Detect which cell encompasses the target text, then output its (X, Y) center coordinate. 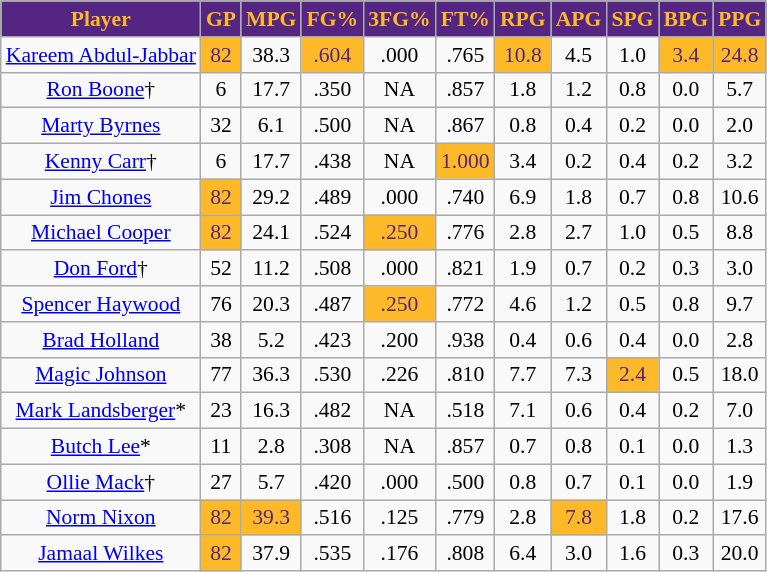
.740 (466, 197)
.604 (332, 55)
76 (221, 304)
3FG% (399, 19)
.530 (332, 375)
MPG (271, 19)
.420 (332, 482)
Spencer Haywood (101, 304)
.350 (332, 90)
7.1 (523, 411)
.938 (466, 340)
Marty Byrnes (101, 126)
2.7 (579, 233)
4.6 (523, 304)
27 (221, 482)
RPG (523, 19)
FG% (332, 19)
20.0 (740, 554)
.482 (332, 411)
.765 (466, 55)
.516 (332, 518)
38 (221, 340)
11.2 (271, 269)
18.0 (740, 375)
.200 (399, 340)
.821 (466, 269)
PPG (740, 19)
SPG (632, 19)
1.6 (632, 554)
.438 (332, 162)
3.2 (740, 162)
.308 (332, 447)
Player (101, 19)
APG (579, 19)
.125 (399, 518)
5.2 (271, 340)
29.2 (271, 197)
.779 (466, 518)
2.4 (632, 375)
.772 (466, 304)
24.1 (271, 233)
Kenny Carr† (101, 162)
1.000 (466, 162)
.487 (332, 304)
24.8 (740, 55)
FT% (466, 19)
BPG (686, 19)
.176 (399, 554)
.810 (466, 375)
Ron Boone† (101, 90)
.524 (332, 233)
GP (221, 19)
7.7 (523, 375)
Jim Chones (101, 197)
6.4 (523, 554)
2.0 (740, 126)
52 (221, 269)
7.3 (579, 375)
77 (221, 375)
.226 (399, 375)
.508 (332, 269)
Magic Johnson (101, 375)
.867 (466, 126)
.518 (466, 411)
7.0 (740, 411)
38.3 (271, 55)
1.3 (740, 447)
7.8 (579, 518)
4.5 (579, 55)
Don Ford† (101, 269)
.423 (332, 340)
6.9 (523, 197)
.535 (332, 554)
Kareem Abdul-Jabbar (101, 55)
36.3 (271, 375)
Brad Holland (101, 340)
.776 (466, 233)
9.7 (740, 304)
Ollie Mack† (101, 482)
.489 (332, 197)
11 (221, 447)
37.9 (271, 554)
Butch Lee* (101, 447)
10.6 (740, 197)
8.8 (740, 233)
39.3 (271, 518)
6.1 (271, 126)
10.8 (523, 55)
32 (221, 126)
20.3 (271, 304)
Michael Cooper (101, 233)
Mark Landsberger* (101, 411)
Norm Nixon (101, 518)
17.6 (740, 518)
Jamaal Wilkes (101, 554)
.808 (466, 554)
23 (221, 411)
16.3 (271, 411)
